Identify which cell holds the provided text, then report its [x, y] central coordinate. 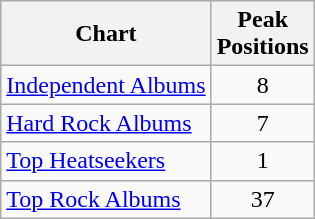
PeakPositions [262, 34]
Independent Albums [106, 85]
1 [262, 161]
8 [262, 85]
Chart [106, 34]
7 [262, 123]
Hard Rock Albums [106, 123]
37 [262, 199]
Top Heatseekers [106, 161]
Top Rock Albums [106, 199]
